Detect which cell encompasses the target text, then output its [X, Y] center coordinate. 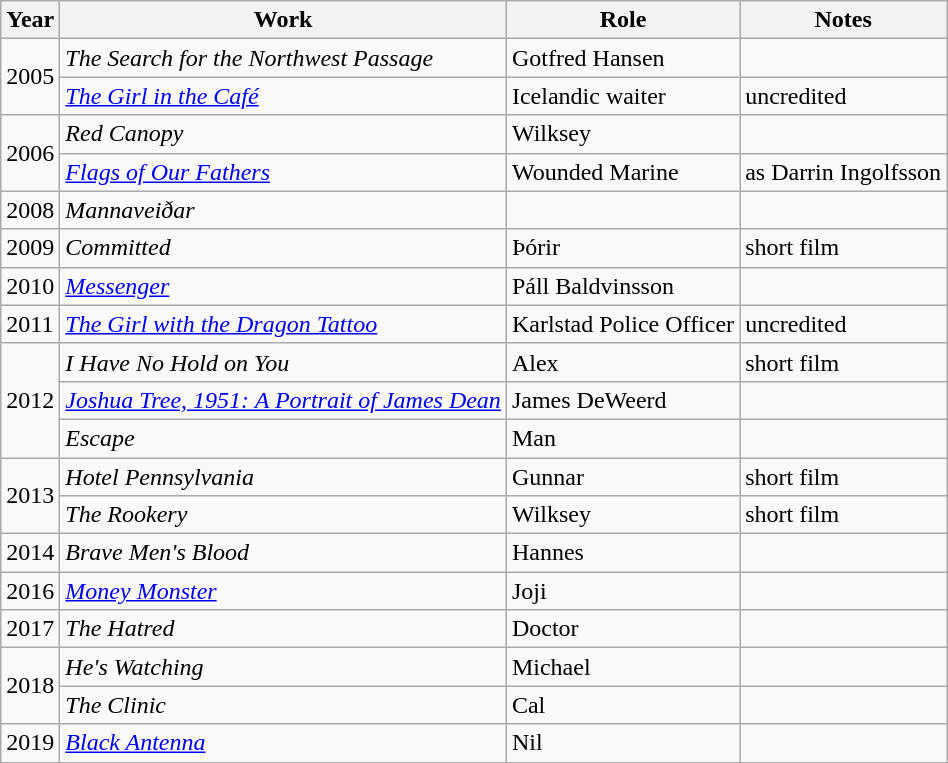
Gotfred Hansen [622, 58]
Doctor [622, 629]
Work [284, 20]
Black Antenna [284, 743]
Icelandic waiter [622, 96]
2011 [30, 324]
Man [622, 438]
Michael [622, 667]
Role [622, 20]
Escape [284, 438]
Hannes [622, 553]
The Girl in the Café [284, 96]
James DeWeerd [622, 400]
Committed [284, 248]
Páll Baldvinsson [622, 286]
Joshua Tree, 1951: A Portrait of James Dean [284, 400]
2018 [30, 686]
Messenger [284, 286]
2012 [30, 400]
2014 [30, 553]
2010 [30, 286]
2017 [30, 629]
2005 [30, 77]
I Have No Hold on You [284, 362]
Mannaveiðar [284, 210]
Money Monster [284, 591]
2013 [30, 496]
Year [30, 20]
Joji [622, 591]
2019 [30, 743]
Þórir [622, 248]
Gunnar [622, 477]
2008 [30, 210]
Karlstad Police Officer [622, 324]
Hotel Pennsylvania [284, 477]
Nil [622, 743]
2016 [30, 591]
Notes [844, 20]
He's Watching [284, 667]
Cal [622, 705]
Alex [622, 362]
2006 [30, 153]
The Search for the Northwest Passage [284, 58]
2009 [30, 248]
The Hatred [284, 629]
Wounded Marine [622, 172]
Flags of Our Fathers [284, 172]
The Rookery [284, 515]
The Girl with the Dragon Tattoo [284, 324]
The Clinic [284, 705]
Brave Men's Blood [284, 553]
as Darrin Ingolfsson [844, 172]
Red Canopy [284, 134]
